Capture the cell that displays the provided text and extract its (X, Y) central coordinate. 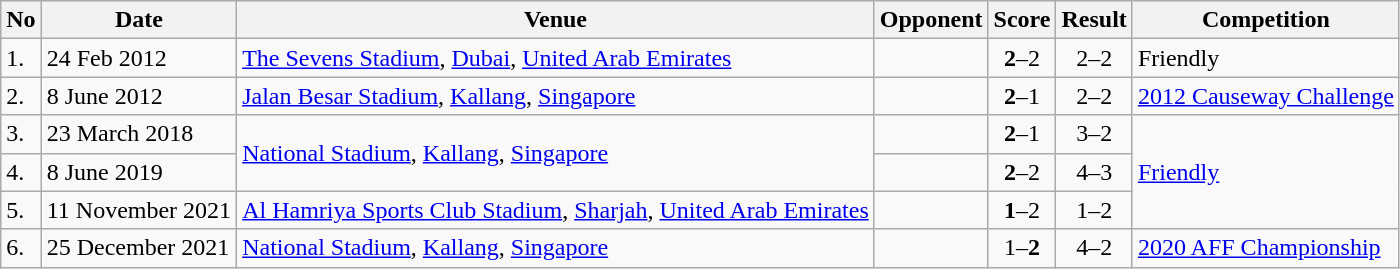
4–2 (1094, 248)
24 Feb 2012 (138, 58)
Al Hamriya Sports Club Stadium, Sharjah, United Arab Emirates (556, 210)
Opponent (931, 20)
8 June 2019 (138, 172)
Competition (1266, 20)
5. (21, 210)
6. (21, 248)
Venue (556, 20)
2020 AFF Championship (1266, 248)
3–2 (1094, 134)
2. (21, 96)
No (21, 20)
1. (21, 58)
Result (1094, 20)
23 March 2018 (138, 134)
4. (21, 172)
The Sevens Stadium, Dubai, United Arab Emirates (556, 58)
8 June 2012 (138, 96)
Score (1022, 20)
11 November 2021 (138, 210)
2012 Causeway Challenge (1266, 96)
4–3 (1094, 172)
25 December 2021 (138, 248)
Jalan Besar Stadium, Kallang, Singapore (556, 96)
3. (21, 134)
Date (138, 20)
